Output the [X, Y] coordinate of the center of the cell containing the given text.  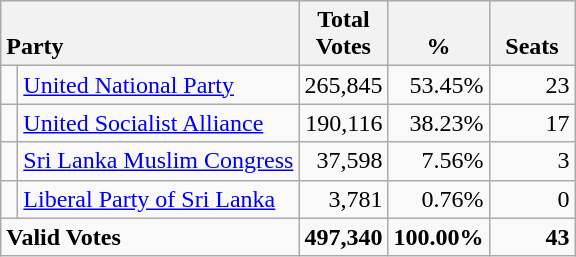
497,340 [344, 237]
Sri Lanka Muslim Congress [158, 161]
United Socialist Alliance [158, 123]
7.56% [438, 161]
265,845 [344, 85]
100.00% [438, 237]
0 [532, 199]
38.23% [438, 123]
United National Party [158, 85]
3 [532, 161]
23 [532, 85]
190,116 [344, 123]
3,781 [344, 199]
Seats [532, 34]
Total Votes [344, 34]
43 [532, 237]
0.76% [438, 199]
% [438, 34]
Valid Votes [150, 237]
Party [150, 34]
53.45% [438, 85]
17 [532, 123]
Liberal Party of Sri Lanka [158, 199]
37,598 [344, 161]
